Extract the (X, Y) coordinate from the center of the cell holding the provided text.  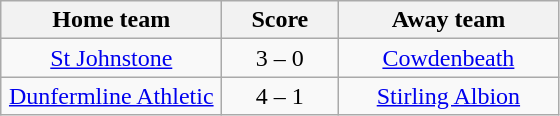
St Johnstone (112, 58)
Home team (112, 20)
Stirling Albion (448, 96)
4 – 1 (280, 96)
Away team (448, 20)
Dunfermline Athletic (112, 96)
Cowdenbeath (448, 58)
Score (280, 20)
3 – 0 (280, 58)
